Extract the [x, y] coordinate from the center of the cell holding the provided text.  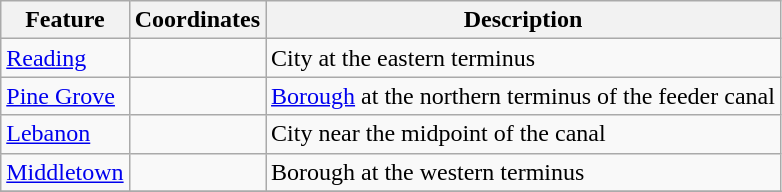
Borough at the northern terminus of the feeder canal [524, 96]
Reading [65, 58]
Lebanon [65, 134]
Middletown [65, 172]
Coordinates [197, 20]
City near the midpoint of the canal [524, 134]
Feature [65, 20]
City at the eastern terminus [524, 58]
Borough at the western terminus [524, 172]
Pine Grove [65, 96]
Description [524, 20]
